Provide the [X, Y] coordinate of the cell's center where the given text is located.  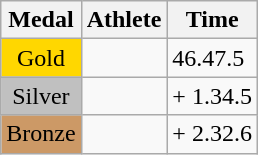
Time [212, 20]
Bronze [41, 134]
+ 1.34.5 [212, 96]
Athlete [124, 20]
Silver [41, 96]
Medal [41, 20]
Gold [41, 58]
46.47.5 [212, 58]
+ 2.32.6 [212, 134]
